Locate the cell with the specified text and output its [x, y] center coordinate. 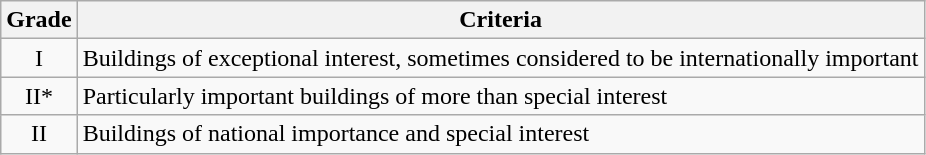
I [39, 58]
Buildings of exceptional interest, sometimes considered to be internationally important [500, 58]
Particularly important buildings of more than special interest [500, 96]
Grade [39, 20]
Buildings of national importance and special interest [500, 134]
II [39, 134]
II* [39, 96]
Criteria [500, 20]
